Return the (X, Y) coordinate for the center point of the cell that contains the specified text.  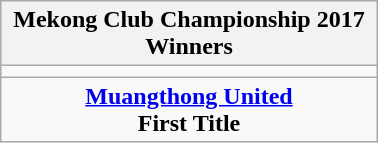
Muangthong UnitedFirst Title (189, 110)
Mekong Club Championship 2017Winners (189, 34)
